Provide the (x, y) coordinate of the cell's center where the given text is located.  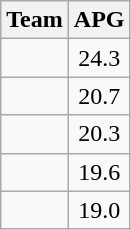
APG (99, 20)
20.7 (99, 96)
24.3 (99, 58)
20.3 (99, 134)
Team (35, 20)
19.0 (99, 210)
19.6 (99, 172)
